Identify which cell holds the provided text, then report its [x, y] central coordinate. 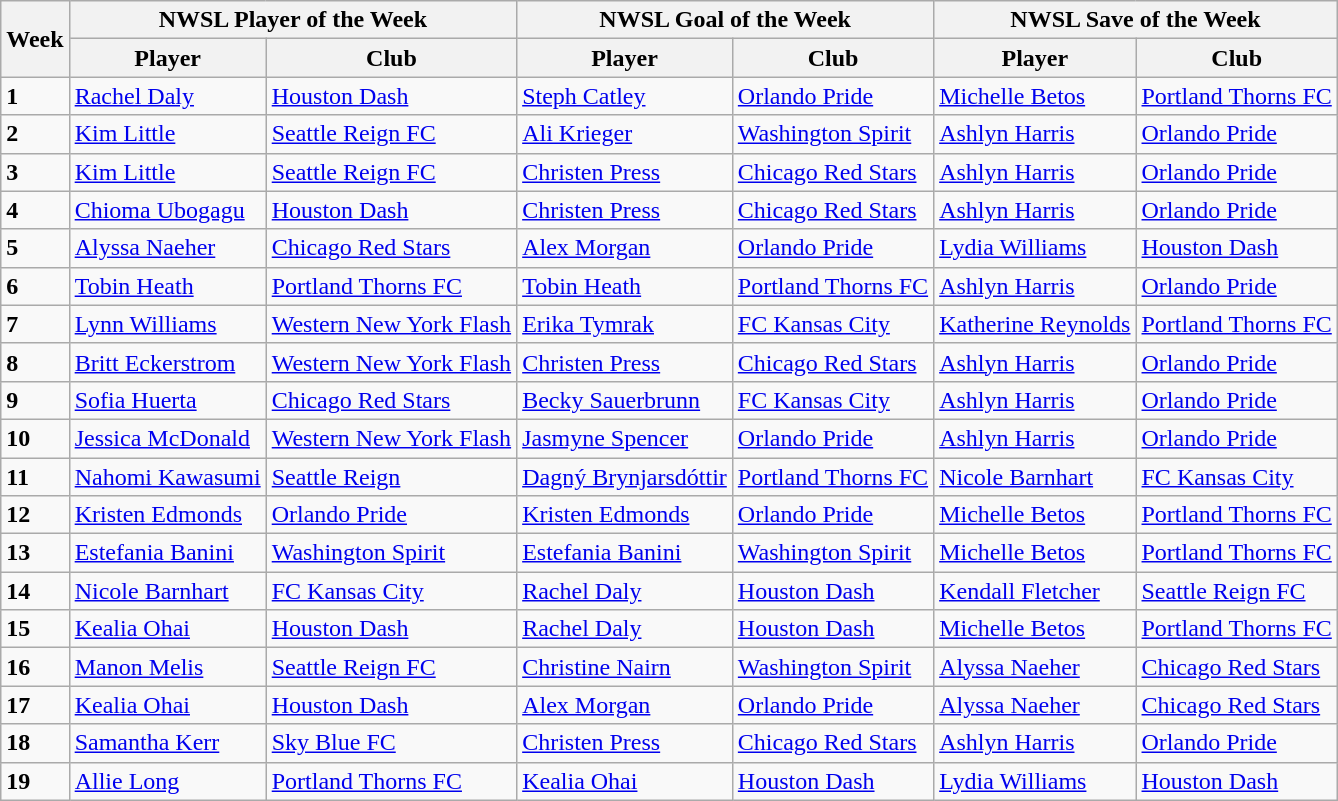
Sofia Huerta [168, 400]
Kendall Fletcher [1035, 591]
Steph Catley [625, 96]
1 [35, 96]
Allie Long [168, 781]
9 [35, 400]
Ali Krieger [625, 134]
Katherine Reynolds [1035, 324]
Britt Eckerstrom [168, 362]
Erika Tymrak [625, 324]
Jessica McDonald [168, 438]
NWSL Player of the Week [292, 20]
NWSL Save of the Week [1136, 20]
17 [35, 705]
10 [35, 438]
18 [35, 743]
Sky Blue FC [391, 743]
4 [35, 210]
16 [35, 667]
NWSL Goal of the Week [726, 20]
Becky Sauerbrunn [625, 400]
Lynn Williams [168, 324]
Jasmyne Spencer [625, 438]
5 [35, 248]
2 [35, 134]
7 [35, 324]
15 [35, 629]
Christine Nairn [625, 667]
Dagný Brynjarsdóttir [625, 477]
11 [35, 477]
13 [35, 553]
12 [35, 515]
Chioma Ubogagu [168, 210]
3 [35, 172]
8 [35, 362]
Week [35, 39]
14 [35, 591]
19 [35, 781]
Manon Melis [168, 667]
6 [35, 286]
Nahomi Kawasumi [168, 477]
Seattle Reign [391, 477]
Samantha Kerr [168, 743]
